Provide the [X, Y] coordinate of the cell's center where the given text is located.  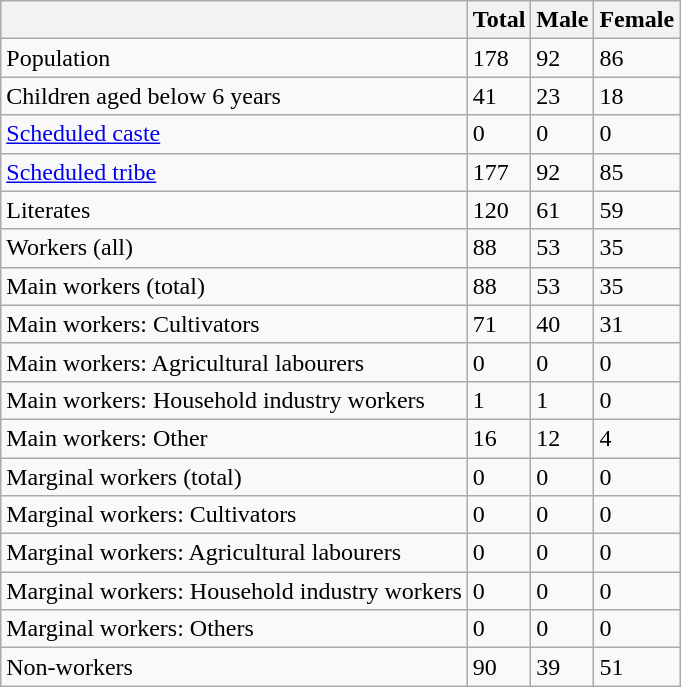
Scheduled tribe [234, 172]
Marginal workers: Others [234, 629]
71 [499, 324]
Main workers: Household industry workers [234, 400]
51 [637, 667]
16 [499, 438]
18 [637, 96]
Male [562, 20]
39 [562, 667]
178 [499, 58]
59 [637, 210]
Main workers: Agricultural labourers [234, 362]
12 [562, 438]
Main workers: Other [234, 438]
31 [637, 324]
41 [499, 96]
86 [637, 58]
Female [637, 20]
Main workers (total) [234, 286]
85 [637, 172]
Marginal workers: Agricultural labourers [234, 553]
23 [562, 96]
Total [499, 20]
120 [499, 210]
Children aged below 6 years [234, 96]
Non-workers [234, 667]
Marginal workers: Household industry workers [234, 591]
Main workers: Cultivators [234, 324]
90 [499, 667]
177 [499, 172]
Marginal workers (total) [234, 477]
Population [234, 58]
Literates [234, 210]
Workers (all) [234, 248]
Scheduled caste [234, 134]
61 [562, 210]
Marginal workers: Cultivators [234, 515]
4 [637, 438]
40 [562, 324]
